Locate the cell with the specified text and output its (x, y) center coordinate. 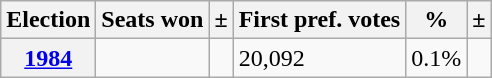
0.1% (436, 58)
20,092 (320, 58)
Election (48, 20)
First pref. votes (320, 20)
Seats won (152, 20)
% (436, 20)
1984 (48, 58)
